Provide the [x, y] coordinate of the cell's center where the given text is located.  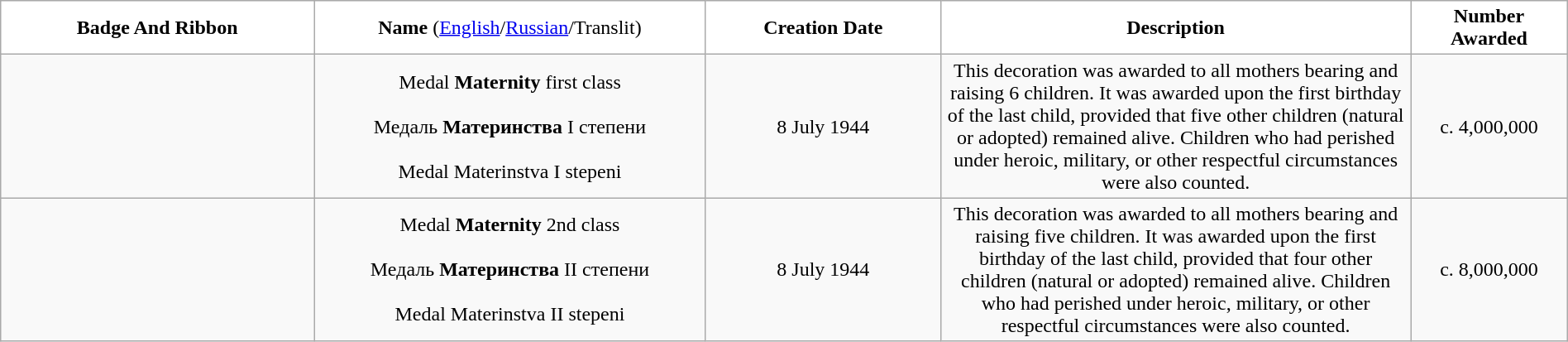
Description [1175, 28]
Number Awarded [1489, 28]
c. 8,000,000 [1489, 270]
Medal Maternity 2nd classМедаль Материнства II степениMedal Materinstva II stepeni [510, 270]
Badge And Ribbon [157, 28]
Name (English/Russian/Translit) [510, 28]
Creation Date [823, 28]
Medal Maternity first classМедаль Материнства I степениMedal Materinstva I stepeni [510, 126]
c. 4,000,000 [1489, 126]
